Identify which cell holds the provided text, then report its [X, Y] central coordinate. 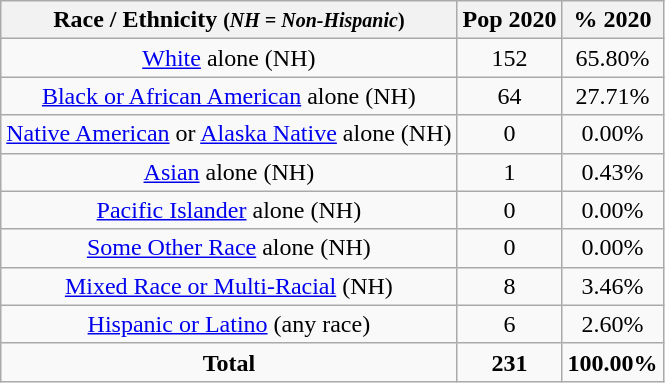
Black or African American alone (NH) [229, 96]
Pacific Islander alone (NH) [229, 210]
65.80% [612, 58]
Asian alone (NH) [229, 172]
1 [510, 172]
2.60% [612, 324]
Total [229, 362]
Some Other Race alone (NH) [229, 248]
Mixed Race or Multi-Racial (NH) [229, 286]
% 2020 [612, 20]
Pop 2020 [510, 20]
0.43% [612, 172]
6 [510, 324]
Hispanic or Latino (any race) [229, 324]
152 [510, 58]
Native American or Alaska Native alone (NH) [229, 134]
3.46% [612, 286]
White alone (NH) [229, 58]
Race / Ethnicity (NH = Non-Hispanic) [229, 20]
64 [510, 96]
8 [510, 286]
100.00% [612, 362]
27.71% [612, 96]
231 [510, 362]
